Return (X, Y) of the center of cell containing provided text 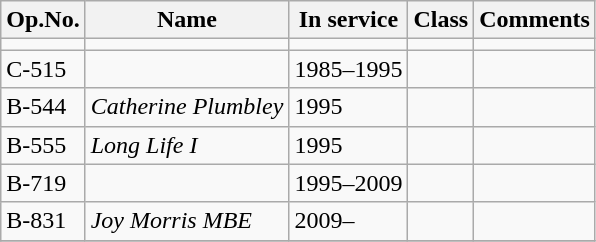
1995–2009 (348, 183)
C-515 (43, 69)
In service (348, 20)
B-719 (43, 183)
B-544 (43, 107)
Joy Morris MBE (187, 221)
Comments (535, 20)
Long Life I (187, 145)
2009– (348, 221)
Name (187, 20)
Catherine Plumbley (187, 107)
Op.No. (43, 20)
1985–1995 (348, 69)
Class (441, 20)
B-555 (43, 145)
B-831 (43, 221)
